Identify which cell holds the provided text, then report its [x, y] central coordinate. 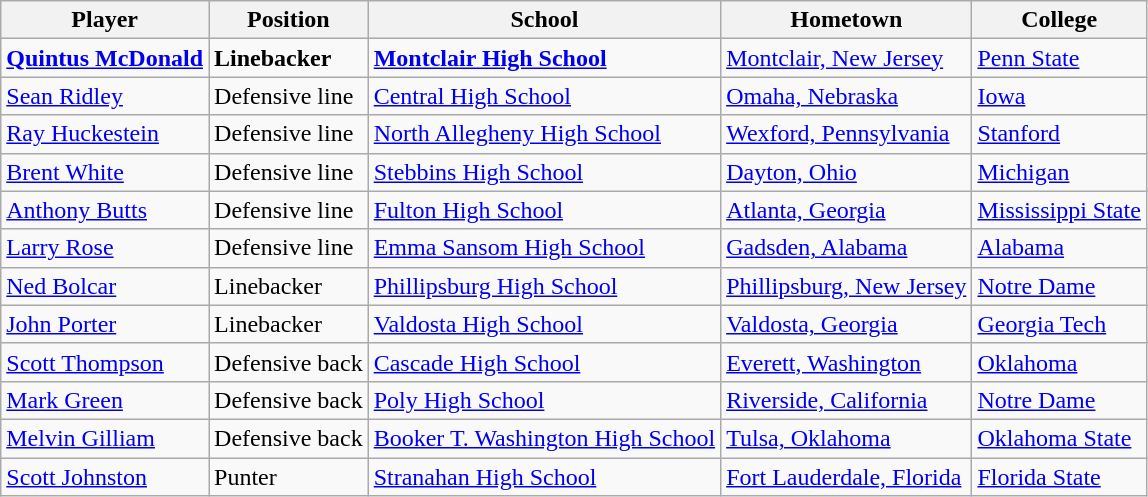
College [1059, 20]
Position [289, 20]
Georgia Tech [1059, 324]
Montclair, New Jersey [846, 58]
Player [105, 20]
Anthony Butts [105, 210]
Atlanta, Georgia [846, 210]
Cascade High School [544, 362]
Punter [289, 477]
Fort Lauderdale, Florida [846, 477]
John Porter [105, 324]
Stebbins High School [544, 172]
Dayton, Ohio [846, 172]
Sean Ridley [105, 96]
Phillipsburg, New Jersey [846, 286]
Valdosta High School [544, 324]
Stranahan High School [544, 477]
North Allegheny High School [544, 134]
Melvin Gilliam [105, 438]
Gadsden, Alabama [846, 248]
Central High School [544, 96]
School [544, 20]
Fulton High School [544, 210]
Ray Huckestein [105, 134]
Oklahoma [1059, 362]
Mark Green [105, 400]
Stanford [1059, 134]
Wexford, Pennsylvania [846, 134]
Emma Sansom High School [544, 248]
Brent White [105, 172]
Hometown [846, 20]
Scott Thompson [105, 362]
Everett, Washington [846, 362]
Valdosta, Georgia [846, 324]
Alabama [1059, 248]
Montclair High School [544, 58]
Iowa [1059, 96]
Michigan [1059, 172]
Booker T. Washington High School [544, 438]
Oklahoma State [1059, 438]
Quintus McDonald [105, 58]
Penn State [1059, 58]
Tulsa, Oklahoma [846, 438]
Phillipsburg High School [544, 286]
Ned Bolcar [105, 286]
Larry Rose [105, 248]
Scott Johnston [105, 477]
Mississippi State [1059, 210]
Florida State [1059, 477]
Poly High School [544, 400]
Omaha, Nebraska [846, 96]
Riverside, California [846, 400]
